Search for the cell housing the specified text and yield its (x, y) center coordinate. 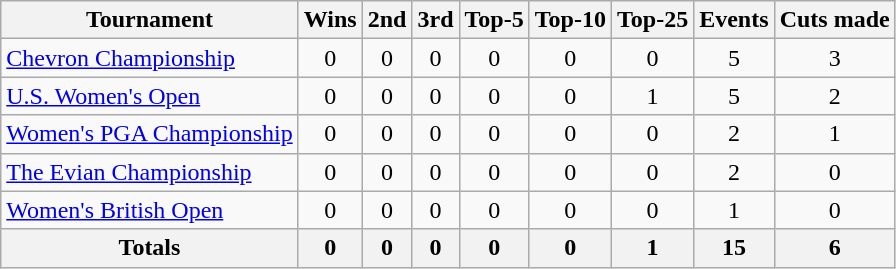
Wins (330, 20)
Tournament (150, 20)
15 (734, 248)
Women's British Open (150, 210)
6 (834, 248)
Top-5 (494, 20)
Top-10 (570, 20)
2nd (387, 20)
3rd (436, 20)
The Evian Championship (150, 172)
Totals (150, 248)
Women's PGA Championship (150, 134)
Cuts made (834, 20)
Events (734, 20)
3 (834, 58)
Top-25 (652, 20)
Chevron Championship (150, 58)
U.S. Women's Open (150, 96)
